Determine the (X, Y) coordinate at the center of the cell enclosing the given text.  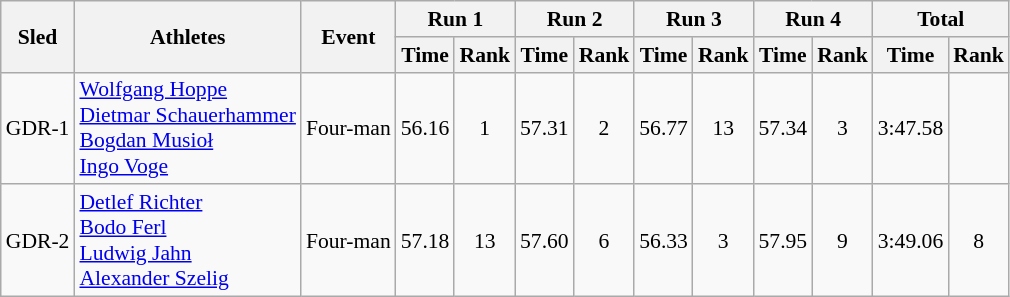
3:47.58 (910, 128)
1 (484, 128)
Athletes (187, 36)
56.77 (664, 128)
9 (842, 241)
56.16 (426, 128)
Wolfgang HoppeDietmar SchauerhammerBogdan MusiołIngo Voge (187, 128)
2 (604, 128)
57.31 (544, 128)
57.95 (784, 241)
Run 3 (694, 19)
8 (978, 241)
Sled (38, 36)
3:49.06 (910, 241)
GDR-1 (38, 128)
Run 1 (456, 19)
56.33 (664, 241)
Run 2 (574, 19)
Detlef RichterBodo FerlLudwig JahnAlexander Szelig (187, 241)
Event (348, 36)
GDR-2 (38, 241)
Run 4 (814, 19)
57.18 (426, 241)
57.60 (544, 241)
Total (941, 19)
57.34 (784, 128)
6 (604, 241)
